Pinpoint the cell where the given text exists, returning its (x, y) midpoint coordinate. 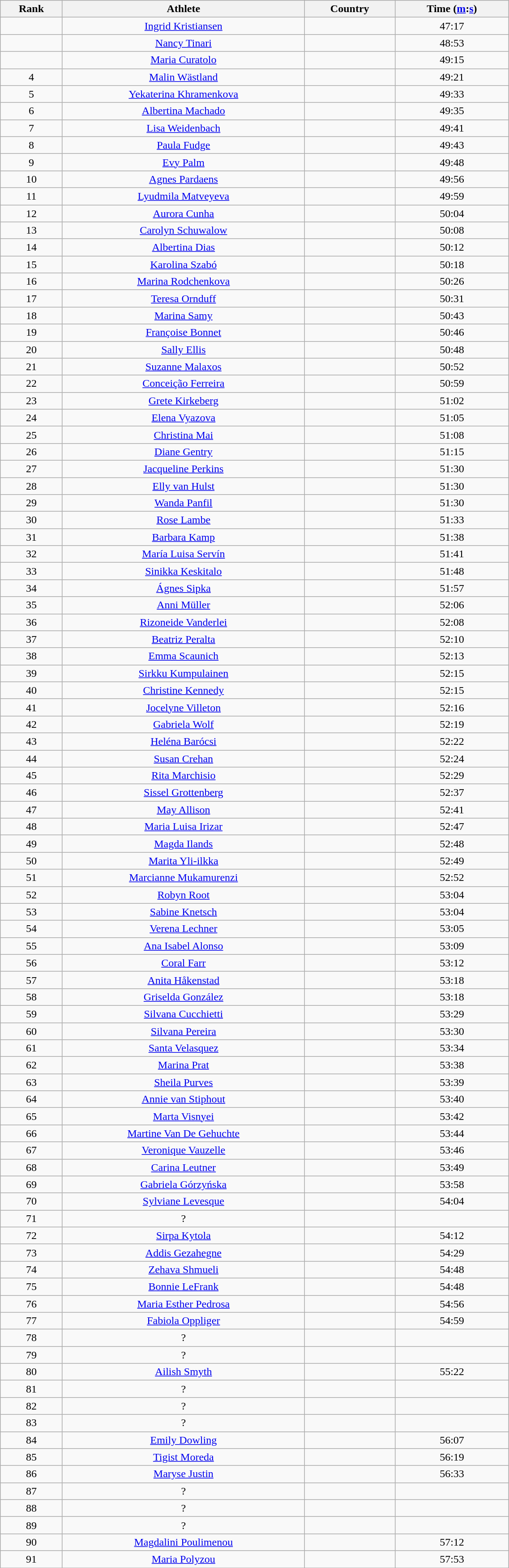
52:16 (452, 707)
35 (31, 605)
Christine Kennedy (184, 690)
23 (31, 401)
Maria Esther Pedrosa (184, 1304)
48 (31, 827)
Emma Scaunich (184, 656)
Rizoneide Vanderlei (184, 622)
33 (31, 571)
51 (31, 878)
4 (31, 77)
49:56 (452, 179)
58 (31, 997)
16 (31, 282)
26 (31, 452)
22 (31, 384)
84 (31, 1440)
55:22 (452, 1372)
49:43 (452, 145)
81 (31, 1389)
52:19 (452, 724)
72 (31, 1235)
25 (31, 435)
Sinikka Keskitalo (184, 571)
Christina Mai (184, 435)
50:46 (452, 333)
Agnes Pardaens (184, 179)
64 (31, 1099)
53:38 (452, 1065)
Conceição Ferreira (184, 384)
Barbara Kamp (184, 537)
Sirpa Kytola (184, 1235)
49:21 (452, 77)
60 (31, 1031)
53:34 (452, 1048)
50:12 (452, 248)
5 (31, 94)
7 (31, 128)
Annie van Stiphout (184, 1099)
Sally Ellis (184, 350)
42 (31, 724)
52:22 (452, 741)
52:41 (452, 810)
41 (31, 707)
88 (31, 1508)
Susan Crehan (184, 759)
Sissel Grottenberg (184, 793)
Ana Isabel Alonso (184, 946)
76 (31, 1304)
50:43 (452, 316)
51:33 (452, 520)
Rita Marchisio (184, 776)
Carolyn Schuwalow (184, 231)
57:53 (452, 1559)
51:08 (452, 435)
75 (31, 1286)
56:33 (452, 1474)
Addis Gezahegne (184, 1252)
Ingrid Kristiansen (184, 26)
19 (31, 333)
Fabiola Oppliger (184, 1321)
86 (31, 1474)
67 (31, 1150)
Elly van Hulst (184, 486)
14 (31, 248)
57:12 (452, 1542)
52:29 (452, 776)
50:26 (452, 282)
Aurora Cunha (184, 214)
Verena Lechner (184, 929)
43 (31, 741)
50:18 (452, 265)
85 (31, 1457)
49:48 (452, 162)
Maria Curatolo (184, 60)
9 (31, 162)
53:44 (452, 1133)
Jocelyne Villeton (184, 707)
Lyudmila Matveyeva (184, 196)
52:13 (452, 656)
Marita Yli-ilkka (184, 861)
50:52 (452, 367)
51:38 (452, 537)
Marta Visnyei (184, 1116)
65 (31, 1116)
Marina Rodchenkova (184, 282)
Martine Van De Gehuchte (184, 1133)
52:47 (452, 827)
Marina Samy (184, 316)
Anni Müller (184, 605)
Maria Luisa Irizar (184, 827)
53:40 (452, 1099)
54 (31, 929)
52:10 (452, 639)
Karolina Szabó (184, 265)
51:48 (452, 571)
74 (31, 1269)
52:49 (452, 861)
66 (31, 1133)
53:58 (452, 1184)
50:59 (452, 384)
11 (31, 196)
53:46 (452, 1150)
56:07 (452, 1440)
Emily Dowling (184, 1440)
82 (31, 1406)
Maryse Justin (184, 1474)
Gabriela Wolf (184, 724)
Carina Leutner (184, 1167)
52:08 (452, 622)
Tigist Moreda (184, 1457)
Silvana Cucchietti (184, 1014)
57 (31, 980)
49:15 (452, 60)
Heléna Barócsi (184, 741)
8 (31, 145)
53:05 (452, 929)
17 (31, 299)
80 (31, 1372)
49:35 (452, 111)
Albertina Dias (184, 248)
50:31 (452, 299)
90 (31, 1542)
Ágnes Sipka (184, 588)
Sheila Purves (184, 1082)
52:37 (452, 793)
36 (31, 622)
53 (31, 912)
49:41 (452, 128)
91 (31, 1559)
Ailish Smyth (184, 1372)
Sabine Knetsch (184, 912)
54:56 (452, 1304)
89 (31, 1525)
28 (31, 486)
Yekaterina Khramenkova (184, 94)
27 (31, 469)
54:29 (452, 1252)
54:12 (452, 1235)
31 (31, 537)
50:48 (452, 350)
Beatriz Peralta (184, 639)
51:05 (452, 418)
59 (31, 1014)
52 (31, 895)
45 (31, 776)
79 (31, 1355)
69 (31, 1184)
49:59 (452, 196)
70 (31, 1201)
18 (31, 316)
Magdalini Poulimenou (184, 1542)
12 (31, 214)
56 (31, 963)
50:08 (452, 231)
Paula Fudge (184, 145)
53:12 (452, 963)
Rank (31, 9)
Jacqueline Perkins (184, 469)
34 (31, 588)
Anita Håkenstad (184, 980)
53:29 (452, 1014)
Rose Lambe (184, 520)
53:49 (452, 1167)
51:41 (452, 554)
87 (31, 1491)
Albertina Machado (184, 111)
50 (31, 861)
Country (350, 9)
15 (31, 265)
Gabriela Górzyńska (184, 1184)
Lisa Weidenbach (184, 128)
62 (31, 1065)
Françoise Bonnet (184, 333)
83 (31, 1423)
37 (31, 639)
10 (31, 179)
Sirkku Kumpulainen (184, 673)
Zehava Shmueli (184, 1269)
29 (31, 503)
Teresa Ornduff (184, 299)
Griselda González (184, 997)
Diane Gentry (184, 452)
77 (31, 1321)
56:19 (452, 1457)
53:09 (452, 946)
32 (31, 554)
Robyn Root (184, 895)
53:42 (452, 1116)
38 (31, 656)
Veronique Vauzelle (184, 1150)
Suzanne Malaxos (184, 367)
Nancy Tinari (184, 43)
52:06 (452, 605)
55 (31, 946)
51:57 (452, 588)
54:04 (452, 1201)
73 (31, 1252)
21 (31, 367)
20 (31, 350)
51:02 (452, 401)
Sylviane Levesque (184, 1201)
52:52 (452, 878)
Maria Polyzou (184, 1559)
52:24 (452, 759)
Evy Palm (184, 162)
53:30 (452, 1031)
Marina Prat (184, 1065)
48:53 (452, 43)
39 (31, 673)
68 (31, 1167)
47 (31, 810)
Bonnie LeFrank (184, 1286)
Santa Velasquez (184, 1048)
Elena Vyazova (184, 418)
Marcianne Mukamurenzi (184, 878)
61 (31, 1048)
71 (31, 1218)
May Allison (184, 810)
Malin Wästland (184, 77)
53:39 (452, 1082)
78 (31, 1338)
44 (31, 759)
Magda Ilands (184, 844)
49:33 (452, 94)
46 (31, 793)
30 (31, 520)
Athlete (184, 9)
Wanda Panfil (184, 503)
52:48 (452, 844)
47:17 (452, 26)
Silvana Pereira (184, 1031)
40 (31, 690)
24 (31, 418)
63 (31, 1082)
Time (m:s) (452, 9)
50:04 (452, 214)
54:59 (452, 1321)
Coral Farr (184, 963)
13 (31, 231)
51:15 (452, 452)
María Luisa Servín (184, 554)
49 (31, 844)
Grete Kirkeberg (184, 401)
6 (31, 111)
